Search for the cell housing the specified text and yield its (X, Y) center coordinate. 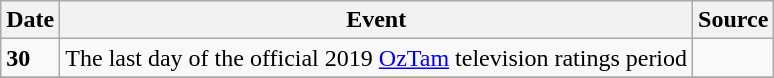
Event (376, 20)
30 (30, 58)
Source (734, 20)
The last day of the official 2019 OzTam television ratings period (376, 58)
Date (30, 20)
